Determine the [x, y] coordinate at the center of the cell enclosing the given text.  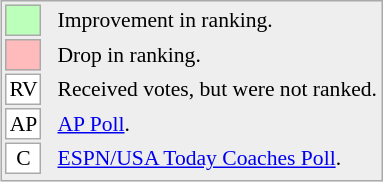
Drop in ranking. [217, 55]
RV [24, 90]
Received votes, but were not ranked. [217, 90]
ESPN/USA Today Coaches Poll. [217, 158]
AP [24, 124]
AP Poll. [217, 124]
C [24, 158]
Improvement in ranking. [217, 20]
